Detect which cell encompasses the target text, then output its (X, Y) center coordinate. 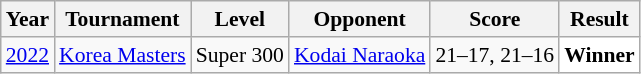
Kodai Naraoka (360, 55)
Score (494, 19)
Korea Masters (122, 55)
Level (240, 19)
Result (600, 19)
2022 (28, 55)
Opponent (360, 19)
Year (28, 19)
Tournament (122, 19)
Winner (600, 55)
Super 300 (240, 55)
21–17, 21–16 (494, 55)
